From the cell containing the given text, extract its center point as [X, Y] coordinate. 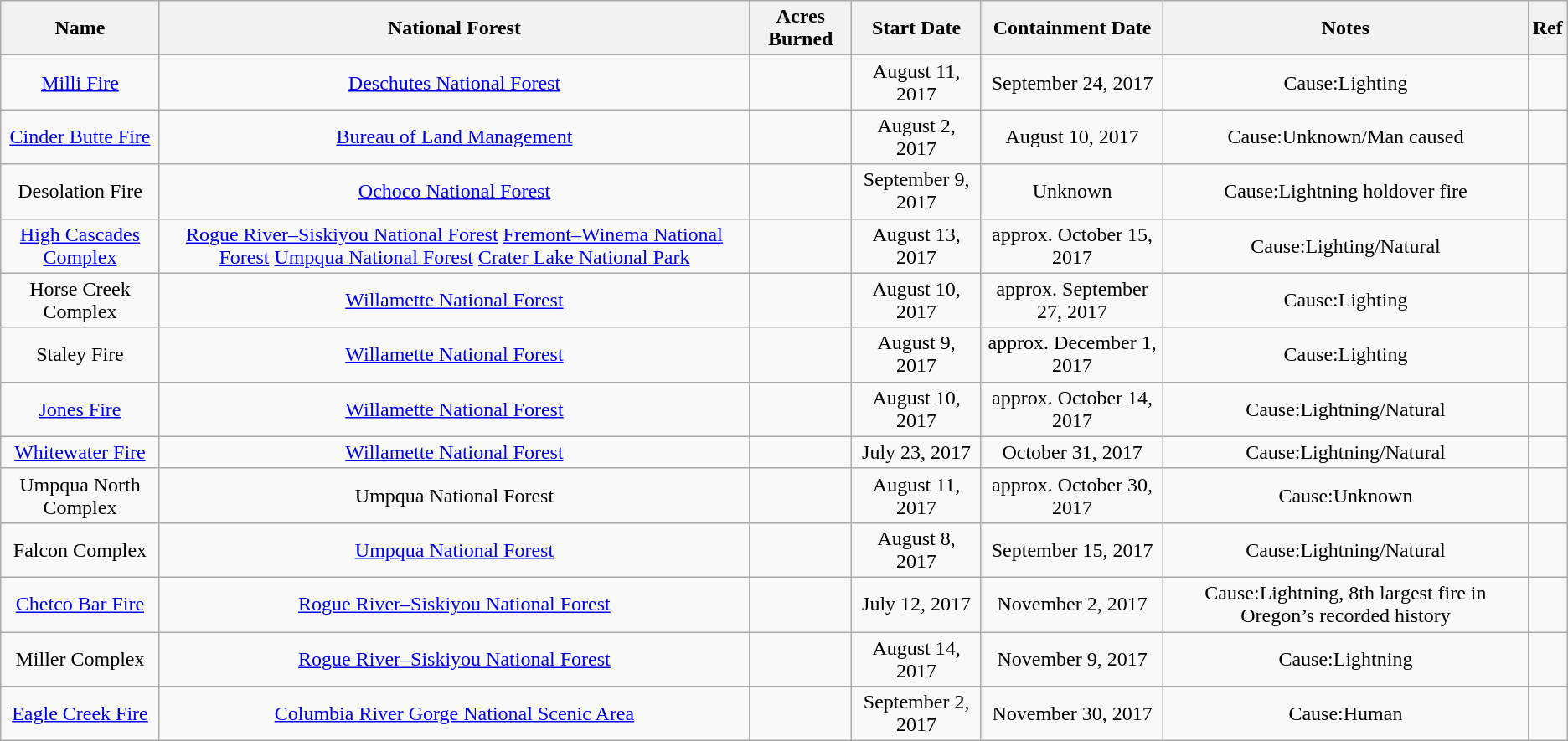
August 9, 2017 [916, 355]
October 31, 2017 [1072, 452]
September 2, 2017 [916, 713]
Whitewater Fire [80, 452]
November 9, 2017 [1072, 658]
Cinder Butte Fire [80, 137]
November 30, 2017 [1072, 713]
Staley Fire [80, 355]
Cause:Lightning holdover fire [1345, 191]
August 8, 2017 [916, 549]
Umpqua North Complex [80, 496]
Cause:Lightning [1345, 658]
Columbia River Gorge National Scenic Area [454, 713]
approx. December 1, 2017 [1072, 355]
Unknown [1072, 191]
approx. October 15, 2017 [1072, 246]
Bureau of Land Management [454, 137]
Cause:Unknown [1345, 496]
High Cascades Complex [80, 246]
Miller Complex [80, 658]
Chetco Bar Fire [80, 605]
Cause:Human [1345, 713]
approx. October 14, 2017 [1072, 409]
Horse Creek Complex [80, 300]
Start Date [916, 28]
September 9, 2017 [916, 191]
Cause:Lighting/Natural [1345, 246]
National Forest [454, 28]
Rogue River–Siskiyou National Forest Fremont–Winema National Forest Umpqua National Forest Crater Lake National Park [454, 246]
September 15, 2017 [1072, 549]
approx. September 27, 2017 [1072, 300]
August 2, 2017 [916, 137]
Cause:Unknown/Man caused [1345, 137]
September 24, 2017 [1072, 82]
Falcon Complex [80, 549]
July 12, 2017 [916, 605]
Cause:Lightning, 8th largest fire in Oregon’s recorded history [1345, 605]
Desolation Fire [80, 191]
August 13, 2017 [916, 246]
November 2, 2017 [1072, 605]
approx. October 30, 2017 [1072, 496]
August 14, 2017 [916, 658]
Jones Fire [80, 409]
Acres Burned [801, 28]
Deschutes National Forest [454, 82]
Notes [1345, 28]
Ochoco National Forest [454, 191]
Name [80, 28]
Eagle Creek Fire [80, 713]
Containment Date [1072, 28]
Milli Fire [80, 82]
Ref [1548, 28]
July 23, 2017 [916, 452]
